Search for the cell housing the specified text and yield its (X, Y) center coordinate. 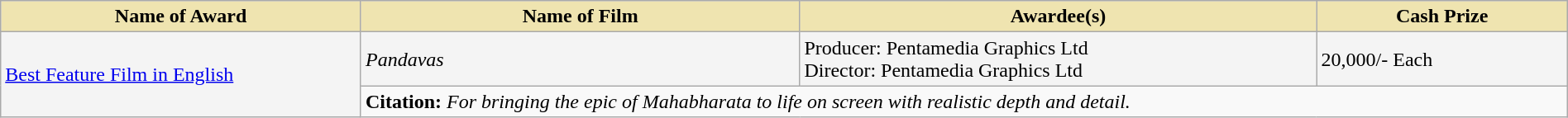
Pandavas (580, 59)
Cash Prize (1442, 17)
Awardee(s) (1059, 17)
Producer: Pentamedia Graphics LtdDirector: Pentamedia Graphics Ltd (1059, 59)
Name of Award (181, 17)
20,000/- Each (1442, 59)
Best Feature Film in English (181, 74)
Name of Film (580, 17)
Citation: For bringing the epic of Mahabharata to life on screen with realistic depth and detail. (964, 101)
